Detect which cell encompasses the target text, then output its (X, Y) center coordinate. 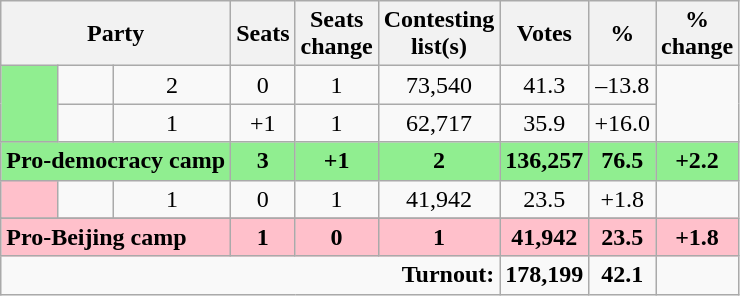
76.5 (622, 161)
Seatschange (336, 34)
Seats (263, 34)
178,199 (544, 275)
Pro-democracy camp (116, 161)
35.9 (544, 123)
Pro-Beijing camp (116, 237)
42.1 (622, 275)
Turnout: (250, 275)
Party (116, 34)
–13.8 (622, 85)
3 (263, 161)
62,717 (439, 123)
+2.2 (698, 161)
%change (698, 34)
136,257 (544, 161)
Votes (544, 34)
% (622, 34)
73,540 (439, 85)
+16.0 (622, 123)
Contestinglist(s) (439, 34)
41.3 (544, 85)
